Provide the (X, Y) coordinate of the cell's center where the given text is located.  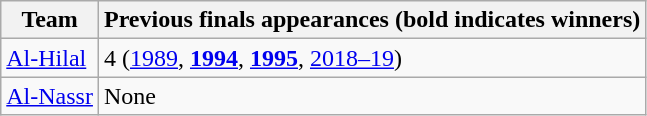
4 (1989, 1994, 1995, 2018–19) (372, 58)
Team (50, 20)
None (372, 96)
Al-Hilal (50, 58)
Previous finals appearances (bold indicates winners) (372, 20)
Al-Nassr (50, 96)
